Capture the cell that displays the provided text and extract its (x, y) central coordinate. 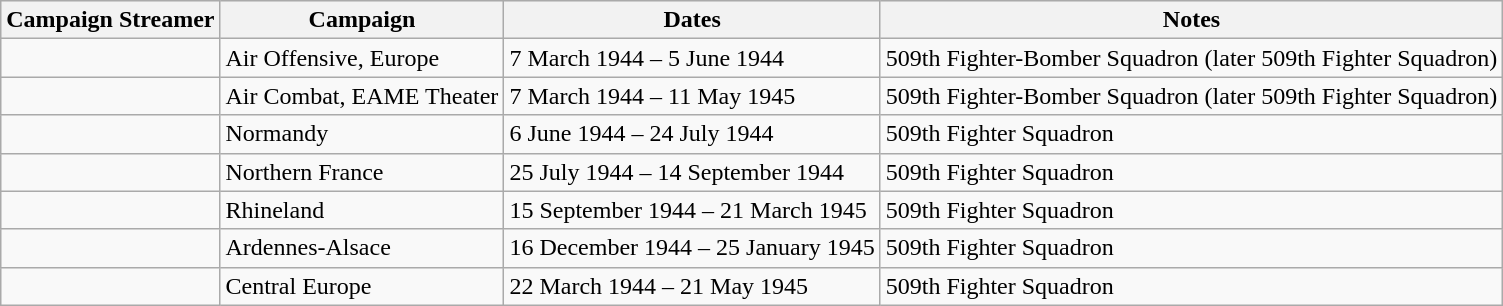
Notes (1191, 20)
Ardennes-Alsace (362, 248)
Campaign Streamer (110, 20)
Air Combat, EAME Theater (362, 96)
16 December 1944 – 25 January 1945 (692, 248)
Dates (692, 20)
Central Europe (362, 286)
15 September 1944 – 21 March 1945 (692, 210)
Rhineland (362, 210)
Air Offensive, Europe (362, 58)
22 March 1944 – 21 May 1945 (692, 286)
Normandy (362, 134)
7 March 1944 – 5 June 1944 (692, 58)
7 March 1944 – 11 May 1945 (692, 96)
Northern France (362, 172)
Campaign (362, 20)
6 June 1944 – 24 July 1944 (692, 134)
25 July 1944 – 14 September 1944 (692, 172)
